Provide the (x, y) coordinate of the cell's center where the given text is located.  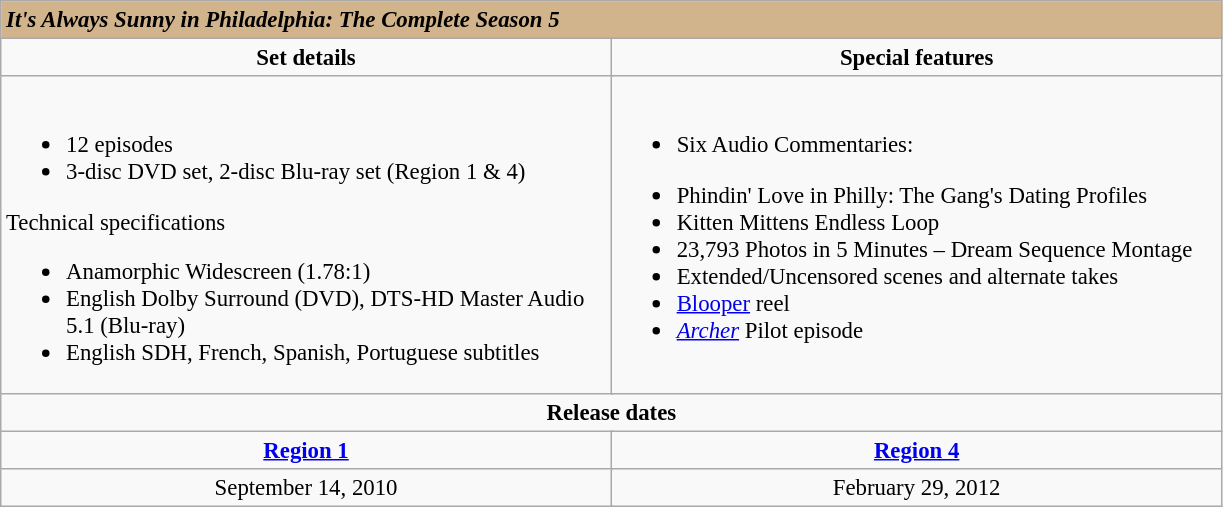
Special features (916, 58)
It's Always Sunny in Philadelphia: The Complete Season 5 (612, 20)
Region 1 (306, 450)
Region 4 (916, 450)
September 14, 2010 (306, 488)
Set details (306, 58)
Release dates (612, 413)
February 29, 2012 (916, 488)
